Scan for the cell matching the given text and deliver its (x, y) coordinate at center. 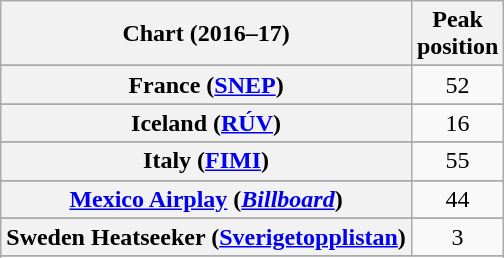
55 (457, 161)
52 (457, 85)
Italy (FIMI) (206, 161)
France (SNEP) (206, 85)
44 (457, 199)
3 (457, 237)
Iceland (RÚV) (206, 123)
Chart (2016–17) (206, 34)
Mexico Airplay (Billboard) (206, 199)
16 (457, 123)
Peakposition (457, 34)
Sweden Heatseeker (Sverigetopplistan) (206, 237)
